Identify which cell holds the provided text, then report its [x, y] central coordinate. 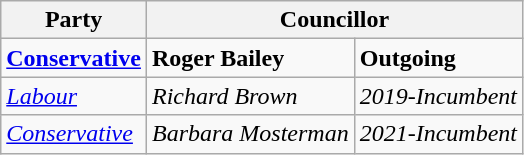
Roger Bailey [250, 58]
Labour [74, 96]
2019-Incumbent [438, 96]
Party [74, 20]
2021-Incumbent [438, 134]
Barbara Mosterman [250, 134]
Outgoing [438, 58]
Councillor [334, 20]
Richard Brown [250, 96]
